Extract the [X, Y] coordinate from the center of the cell holding the provided text.  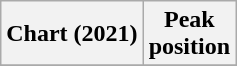
Peakposition [189, 34]
Chart (2021) [72, 34]
